Locate the cell with the specified text and output its (x, y) center coordinate. 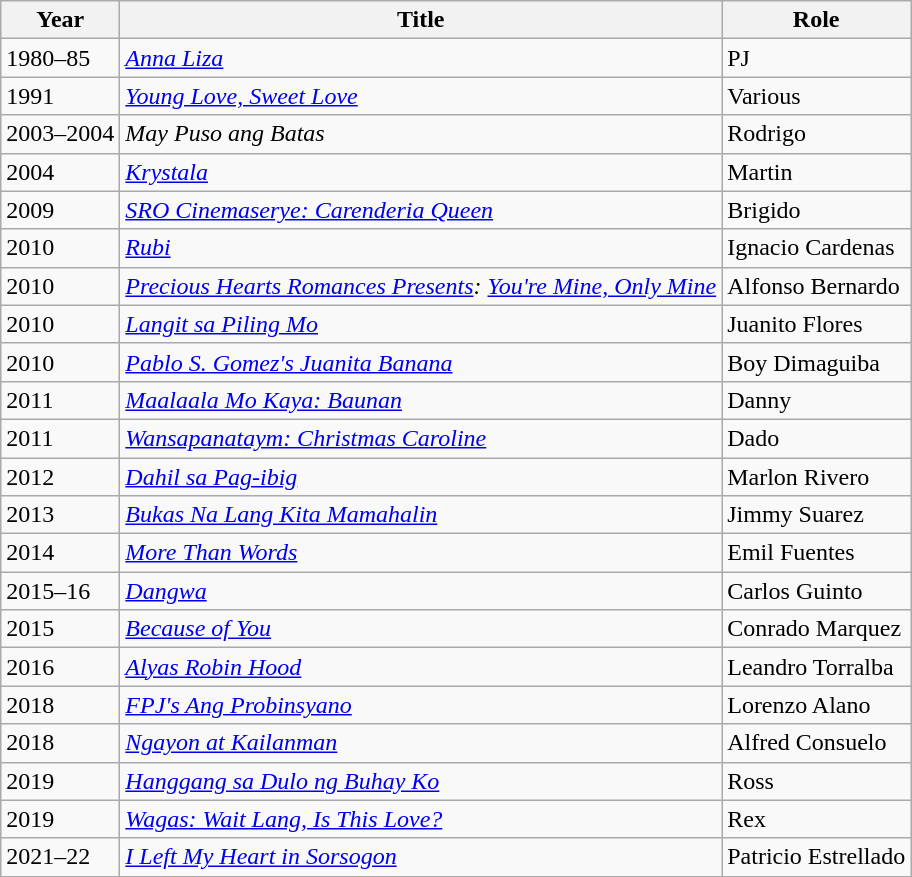
Role (816, 20)
Conrado Marquez (816, 629)
Brigido (816, 210)
2015 (60, 629)
Langit sa Piling Mo (421, 324)
Jimmy Suarez (816, 515)
Martin (816, 172)
Precious Hearts Romances Presents: You're Mine, Only Mine (421, 286)
Ignacio Cardenas (816, 248)
Dahil sa Pag-ibig (421, 477)
Maalaala Mo Kaya: Baunan (421, 400)
Wansapanataym: Christmas Caroline (421, 438)
2003–2004 (60, 134)
1991 (60, 96)
Dado (816, 438)
PJ (816, 58)
Krystala (421, 172)
2013 (60, 515)
Alyas Robin Hood (421, 667)
Carlos Guinto (816, 591)
2021–22 (60, 857)
Because of You (421, 629)
Ross (816, 781)
Patricio Estrellado (816, 857)
Various (816, 96)
Anna Liza (421, 58)
Pablo S. Gomez's Juanita Banana (421, 362)
Emil Fuentes (816, 553)
Hanggang sa Dulo ng Buhay Ko (421, 781)
May Puso ang Batas (421, 134)
SRO Cinemaserye: Carenderia Queen (421, 210)
Dangwa (421, 591)
I Left My Heart in Sorsogon (421, 857)
More Than Words (421, 553)
Title (421, 20)
Leandro Torralba (816, 667)
Rubi (421, 248)
2004 (60, 172)
Rodrigo (816, 134)
2014 (60, 553)
Danny (816, 400)
2016 (60, 667)
2009 (60, 210)
Lorenzo Alano (816, 705)
2012 (60, 477)
1980–85 (60, 58)
Ngayon at Kailanman (421, 743)
2015–16 (60, 591)
FPJ's Ang Probinsyano (421, 705)
Juanito Flores (816, 324)
Young Love, Sweet Love (421, 96)
Bukas Na Lang Kita Mamahalin (421, 515)
Wagas: Wait Lang, Is This Love? (421, 819)
Marlon Rivero (816, 477)
Rex (816, 819)
Year (60, 20)
Alfred Consuelo (816, 743)
Boy Dimaguiba (816, 362)
Alfonso Bernardo (816, 286)
